Search for the cell housing the specified text and yield its [x, y] center coordinate. 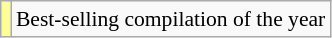
Best-selling compilation of the year [170, 19]
